Find where the given text appears and provide that cell's center as [X, Y] coordinate. 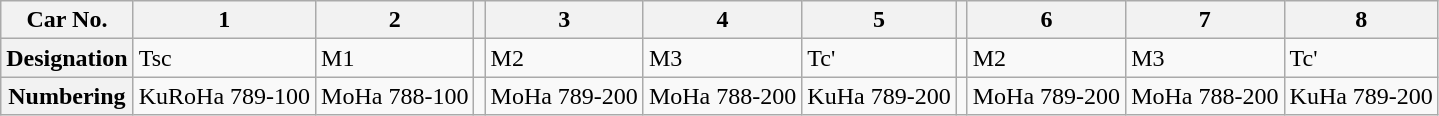
1 [224, 20]
MoHa 788-100 [395, 96]
7 [1205, 20]
2 [395, 20]
KuRoHa 789-100 [224, 96]
4 [722, 20]
8 [1361, 20]
M1 [395, 58]
Designation [67, 58]
6 [1046, 20]
5 [879, 20]
Car No. [67, 20]
Numbering [67, 96]
Tsc [224, 58]
3 [564, 20]
